Provide the [x, y] coordinate of the cell's center where the given text is located.  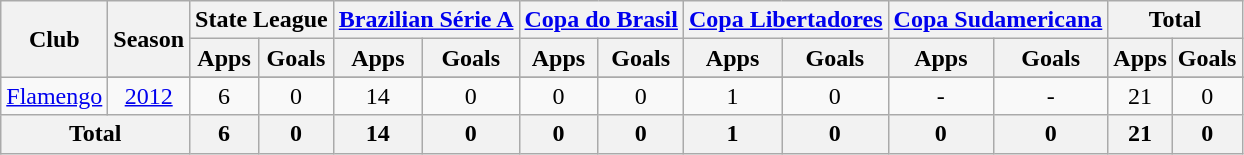
Copa Sudamericana [998, 20]
Flamengo [54, 96]
Copa do Brasil [601, 20]
2012 [149, 96]
Club [54, 39]
Copa Libertadores [786, 20]
Season [149, 39]
Brazilian Série A [426, 20]
State League [262, 20]
